Return the [X, Y] coordinate for the center point of the cell that contains the specified text.  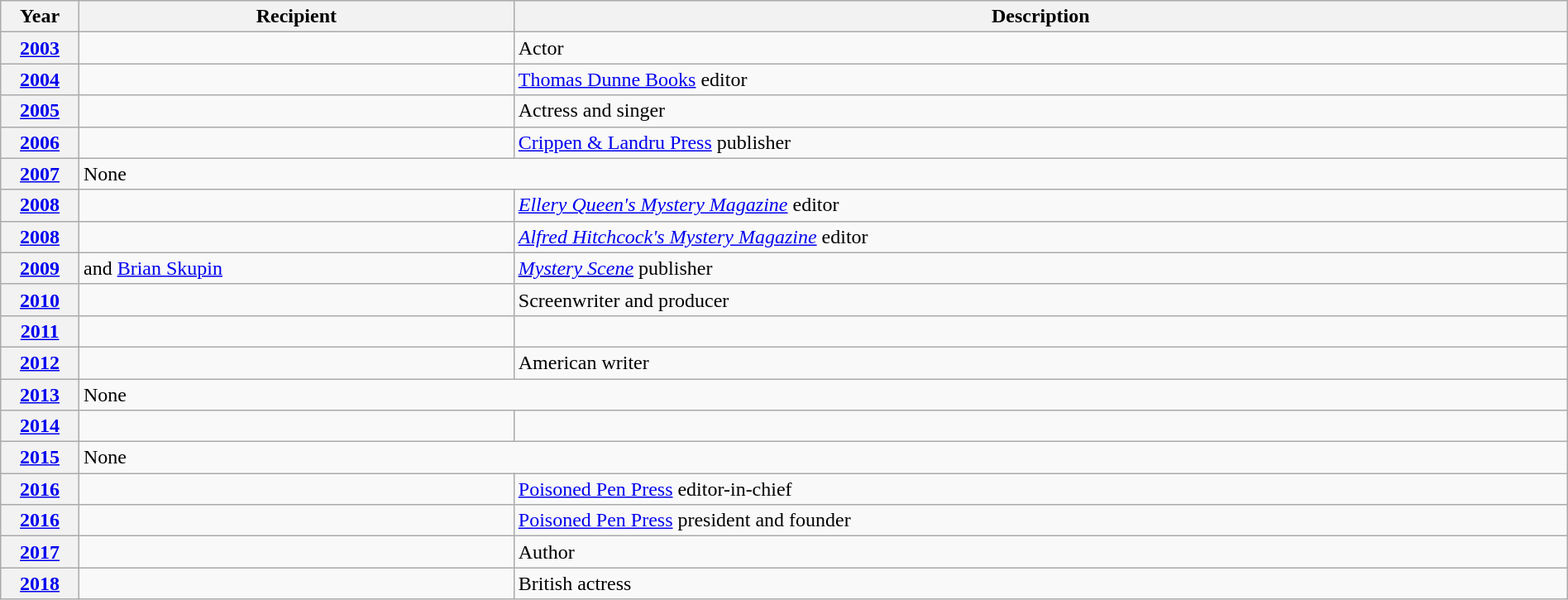
Mystery Scene publisher [1040, 268]
2012 [40, 362]
Alfred Hitchcock's Mystery Magazine editor [1040, 237]
2003 [40, 48]
Poisoned Pen Press president and founder [1040, 521]
2018 [40, 583]
2017 [40, 552]
2006 [40, 142]
2009 [40, 268]
2013 [40, 395]
American writer [1040, 362]
Poisoned Pen Press editor-in-chief [1040, 489]
Crippen & Landru Press publisher [1040, 142]
2004 [40, 79]
2015 [40, 458]
2014 [40, 426]
Ellery Queen's Mystery Magazine editor [1040, 205]
Year [40, 17]
2005 [40, 111]
Author [1040, 552]
Actress and singer [1040, 111]
British actress [1040, 583]
and Brian Skupin [296, 268]
2011 [40, 331]
Screenwriter and producer [1040, 300]
Description [1040, 17]
Thomas Dunne Books editor [1040, 79]
2010 [40, 300]
Recipient [296, 17]
Actor [1040, 48]
2007 [40, 174]
